Pinpoint the cell where the given text exists, returning its [X, Y] midpoint coordinate. 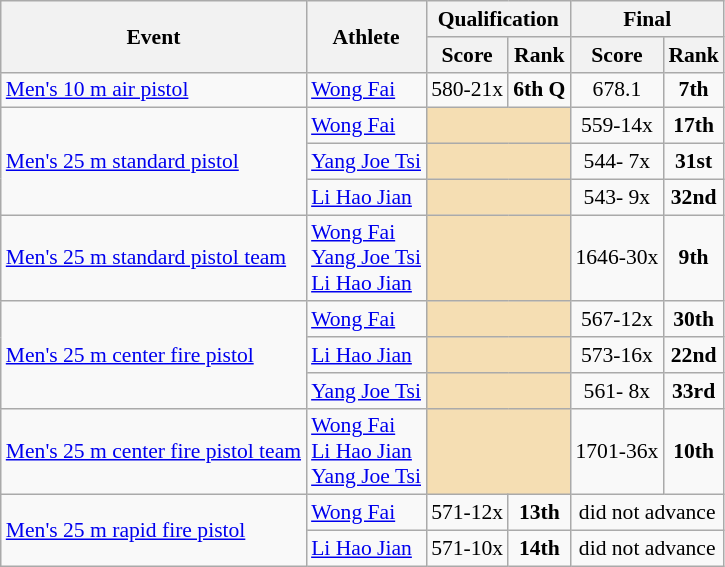
1701-36x [616, 452]
573-16x [616, 355]
9th [694, 258]
559-14x [616, 126]
30th [694, 320]
31st [694, 162]
Men's 25 m center fire pistol team [154, 452]
Men's 25 m rapid fire pistol [154, 530]
Wong FaiYang Joe TsiLi Hao Jian [366, 258]
Athlete [366, 36]
580-21x [467, 90]
32nd [694, 197]
7th [694, 90]
Men's 10 m air pistol [154, 90]
544- 7x [616, 162]
33rd [694, 391]
571-10x [467, 549]
Qualification [498, 19]
Men's 25 m center fire pistol [154, 356]
543- 9x [616, 197]
6th Q [539, 90]
Wong FaiLi Hao JianYang Joe Tsi [366, 452]
14th [539, 549]
13th [539, 513]
678.1 [616, 90]
Event [154, 36]
22nd [694, 355]
10th [694, 452]
567-12x [616, 320]
Men's 25 m standard pistol team [154, 258]
1646-30x [616, 258]
Men's 25 m standard pistol [154, 162]
17th [694, 126]
Final [646, 19]
571-12x [467, 513]
561- 8x [616, 391]
